Find where the given text appears and provide that cell's center as [X, Y] coordinate. 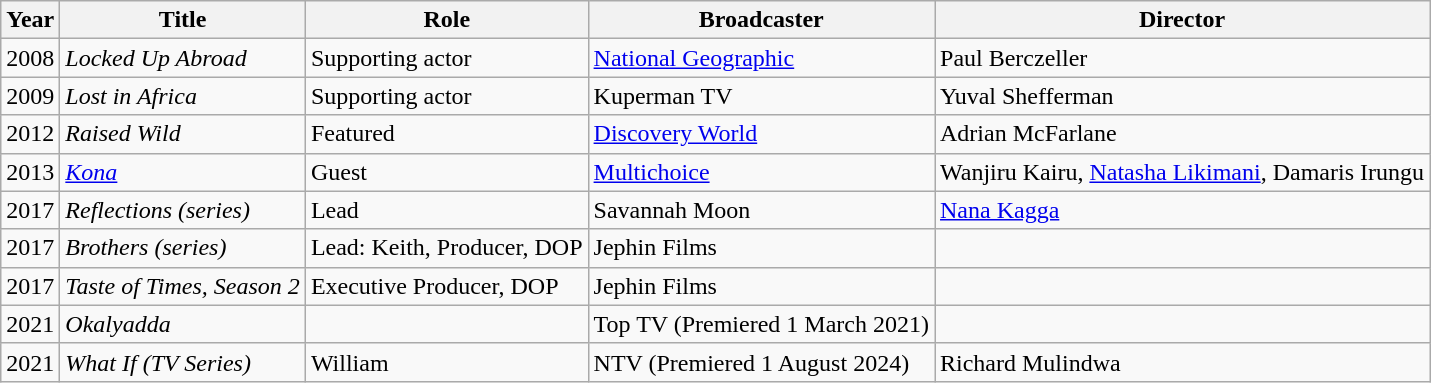
2008 [30, 58]
Raised Wild [183, 134]
2012 [30, 134]
William [446, 362]
Locked Up Abroad [183, 58]
2009 [30, 96]
Top TV (Premiered 1 March 2021) [761, 324]
Adrian McFarlane [1182, 134]
What If (TV Series) [183, 362]
Multichoice [761, 172]
Yuval Shefferman [1182, 96]
Role [446, 20]
NTV (Premiered 1 August 2024) [761, 362]
Taste of Times, Season 2 [183, 286]
Okalyadda [183, 324]
Kuperman TV [761, 96]
2013 [30, 172]
Richard Mulindwa [1182, 362]
Title [183, 20]
Guest [446, 172]
Broadcaster [761, 20]
Kona [183, 172]
Nana Kagga [1182, 210]
Paul Berczeller [1182, 58]
Savannah Moon [761, 210]
Brothers (series) [183, 248]
Lead: Keith, Producer, DOP [446, 248]
Lead [446, 210]
Reflections (series) [183, 210]
Wanjiru Kairu, Natasha Likimani, Damaris Irungu [1182, 172]
Lost in Africa [183, 96]
National Geographic [761, 58]
Director [1182, 20]
Executive Producer, DOP [446, 286]
Year [30, 20]
Discovery World [761, 134]
Featured [446, 134]
